From the cell containing the given text, extract its center point as (x, y) coordinate. 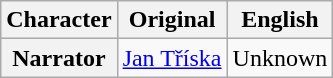
Character (59, 20)
Unknown (280, 58)
English (280, 20)
Narrator (59, 58)
Jan Tříska (172, 58)
Original (172, 20)
